Return [x, y] of the center of cell containing provided text 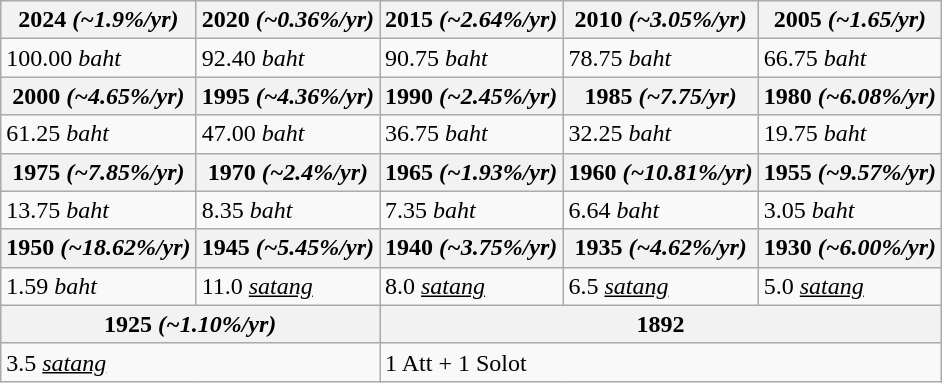
92.40 baht [288, 58]
6.5 satang [660, 286]
1925 (~1.10%/yr) [190, 324]
1940 (~3.75%/yr) [472, 248]
1980 (~6.08%/yr) [850, 96]
1945 (~5.45%/yr) [288, 248]
3.5 satang [190, 362]
5.0 satang [850, 286]
2005 (~1.65/yr) [850, 20]
1985 (~7.75/yr) [660, 96]
1995 (~4.36%/yr) [288, 96]
66.75 baht [850, 58]
3.05 baht [850, 210]
8.0 satang [472, 286]
2024 (~1.9%/yr) [98, 20]
1955 (~9.57%/yr) [850, 172]
2015 (~2.64%/yr) [472, 20]
1975 (~7.85%/yr) [98, 172]
2000 (~4.65%/yr) [98, 96]
7.35 baht [472, 210]
78.75 baht [660, 58]
90.75 baht [472, 58]
11.0 satang [288, 286]
1 Att + 1 Solot [661, 362]
1965 (~1.93%/yr) [472, 172]
1.59 baht [98, 286]
1930 (~6.00%/yr) [850, 248]
100.00 baht [98, 58]
13.75 baht [98, 210]
1935 (~4.62%/yr) [660, 248]
32.25 baht [660, 134]
1950 (~18.62%/yr) [98, 248]
47.00 baht [288, 134]
2010 (~3.05%/yr) [660, 20]
2020 (~0.36%/yr) [288, 20]
1970 (~2.4%/yr) [288, 172]
8.35 baht [288, 210]
1990 (~2.45%/yr) [472, 96]
6.64 baht [660, 210]
1960 (~10.81%/yr) [660, 172]
36.75 baht [472, 134]
19.75 baht [850, 134]
1892 [661, 324]
61.25 baht [98, 134]
